Output the [X, Y] coordinate of the center of the cell containing the given text.  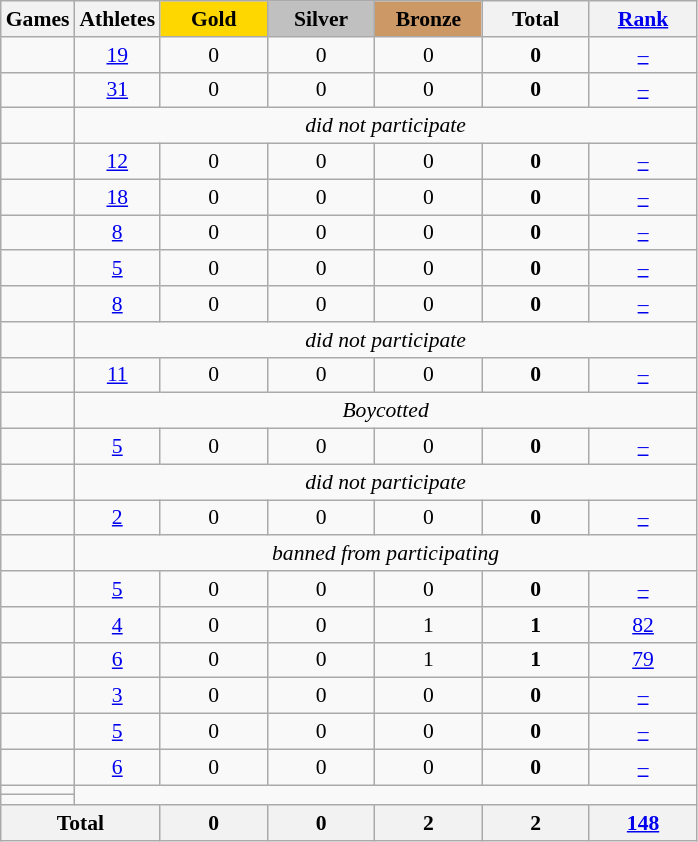
Gold [214, 19]
Games [38, 19]
Athletes [117, 19]
banned from participating [385, 554]
11 [117, 375]
31 [117, 90]
82 [642, 625]
148 [642, 823]
Boycotted [385, 411]
12 [117, 162]
Bronze [428, 19]
Rank [642, 19]
3 [117, 696]
79 [642, 660]
Silver [320, 19]
18 [117, 197]
19 [117, 55]
4 [117, 625]
